Return the [x, y] coordinate for the center point of the cell that contains the specified text.  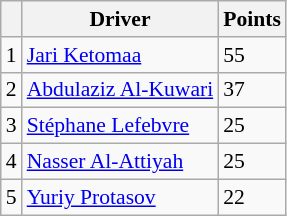
Abdulaziz Al-Kuwari [120, 90]
1 [12, 55]
Nasser Al-Attiyah [120, 162]
4 [12, 162]
Yuriy Protasov [120, 197]
Jari Ketomaa [120, 55]
2 [12, 90]
5 [12, 197]
3 [12, 126]
Driver [120, 19]
37 [252, 90]
Stéphane Lefebvre [120, 126]
Points [252, 19]
55 [252, 55]
22 [252, 197]
